Return the [x, y] coordinate for the center point of the cell that contains the specified text.  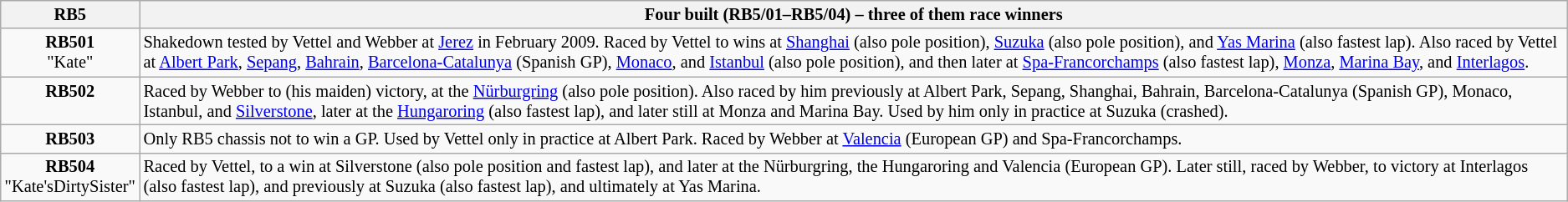
Four built (RB5/01–RB5/04) – three of them race winners [854, 14]
RB502 [70, 101]
RB503 [70, 139]
RB5 [70, 14]
RB504"Kate'sDirtySister" [70, 177]
RB501"Kate" [70, 53]
Only RB5 chassis not to win a GP. Used by Vettel only in practice at Albert Park. Raced by Webber at Valencia (European GP) and Spa-Francorchamps. [854, 139]
